Extract the (x, y) coordinate from the center of the cell holding the provided text.  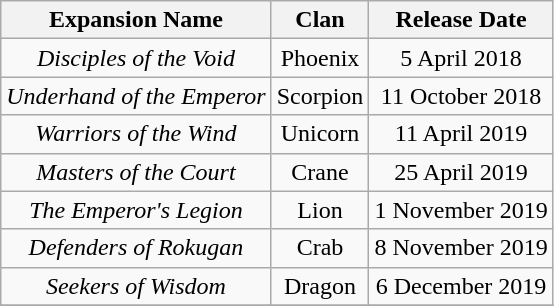
Scorpion (320, 96)
6 December 2019 (461, 286)
5 April 2018 (461, 58)
Clan (320, 20)
Masters of the Court (136, 172)
Crab (320, 248)
Seekers of Wisdom (136, 286)
11 April 2019 (461, 134)
The Emperor's Legion (136, 210)
Phoenix (320, 58)
Defenders of Rokugan (136, 248)
Dragon (320, 286)
Unicorn (320, 134)
25 April 2019 (461, 172)
1 November 2019 (461, 210)
Release Date (461, 20)
Crane (320, 172)
8 November 2019 (461, 248)
Warriors of the Wind (136, 134)
Disciples of the Void (136, 58)
11 October 2018 (461, 96)
Lion (320, 210)
Underhand of the Emperor (136, 96)
Expansion Name (136, 20)
